Capture the cell that displays the provided text and extract its [X, Y] central coordinate. 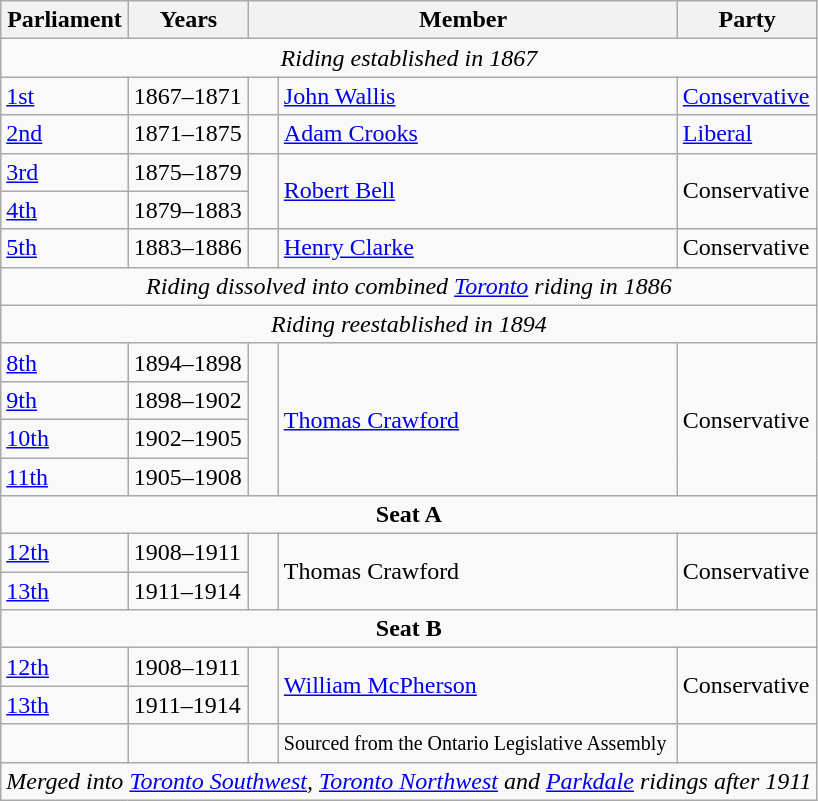
John Wallis [478, 96]
Adam Crooks [478, 134]
Member [463, 20]
9th [64, 400]
Liberal [747, 134]
8th [64, 362]
Seat A [409, 515]
10th [64, 438]
1883–1886 [188, 248]
Years [188, 20]
Parliament [64, 20]
Riding reestablished in 1894 [409, 324]
1867–1871 [188, 96]
5th [64, 248]
1879–1883 [188, 210]
Sourced from the Ontario Legislative Assembly [478, 743]
Robert Bell [478, 191]
Merged into Toronto Southwest, Toronto Northwest and Parkdale ridings after 1911 [409, 781]
Henry Clarke [478, 248]
1894–1898 [188, 362]
Party [747, 20]
4th [64, 210]
Riding established in 1867 [409, 58]
Riding dissolved into combined Toronto riding in 1886 [409, 286]
1905–1908 [188, 477]
1875–1879 [188, 172]
1871–1875 [188, 134]
Seat B [409, 629]
William McPherson [478, 686]
1902–1905 [188, 438]
2nd [64, 134]
3rd [64, 172]
1st [64, 96]
1898–1902 [188, 400]
11th [64, 477]
